Detect which cell encompasses the target text, then output its (X, Y) center coordinate. 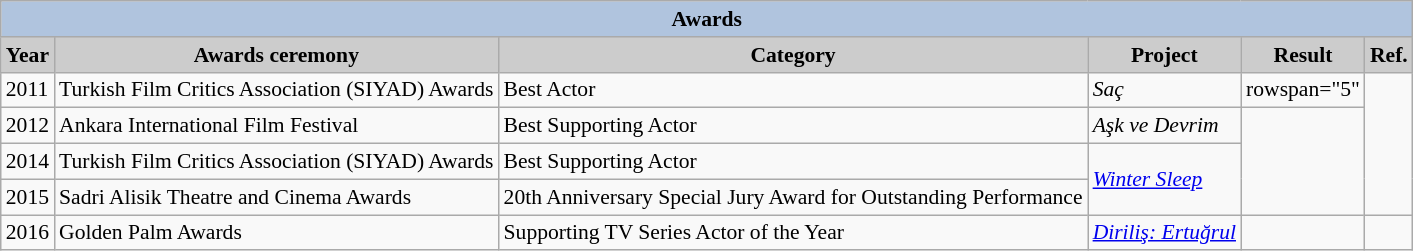
rowspan="5" (1303, 90)
Best Actor (794, 90)
20th Anniversary Special Jury Award for Outstanding Performance (794, 197)
Year (28, 55)
2011 (28, 90)
Awards ceremony (276, 55)
Aşk ve Devrim (1164, 126)
Project (1164, 55)
Saç (1164, 90)
Sadri Alisik Theatre and Cinema Awards (276, 197)
Awards (707, 19)
2012 (28, 126)
Diriliş: Ertuğrul (1164, 233)
Result (1303, 55)
2015 (28, 197)
Ankara International Film Festival (276, 126)
Category (794, 55)
Supporting TV Series Actor of the Year (794, 233)
Winter Sleep (1164, 180)
Ref. (1389, 55)
Golden Palm Awards (276, 233)
2016 (28, 233)
2014 (28, 162)
